Search for the cell housing the specified text and yield its (x, y) center coordinate. 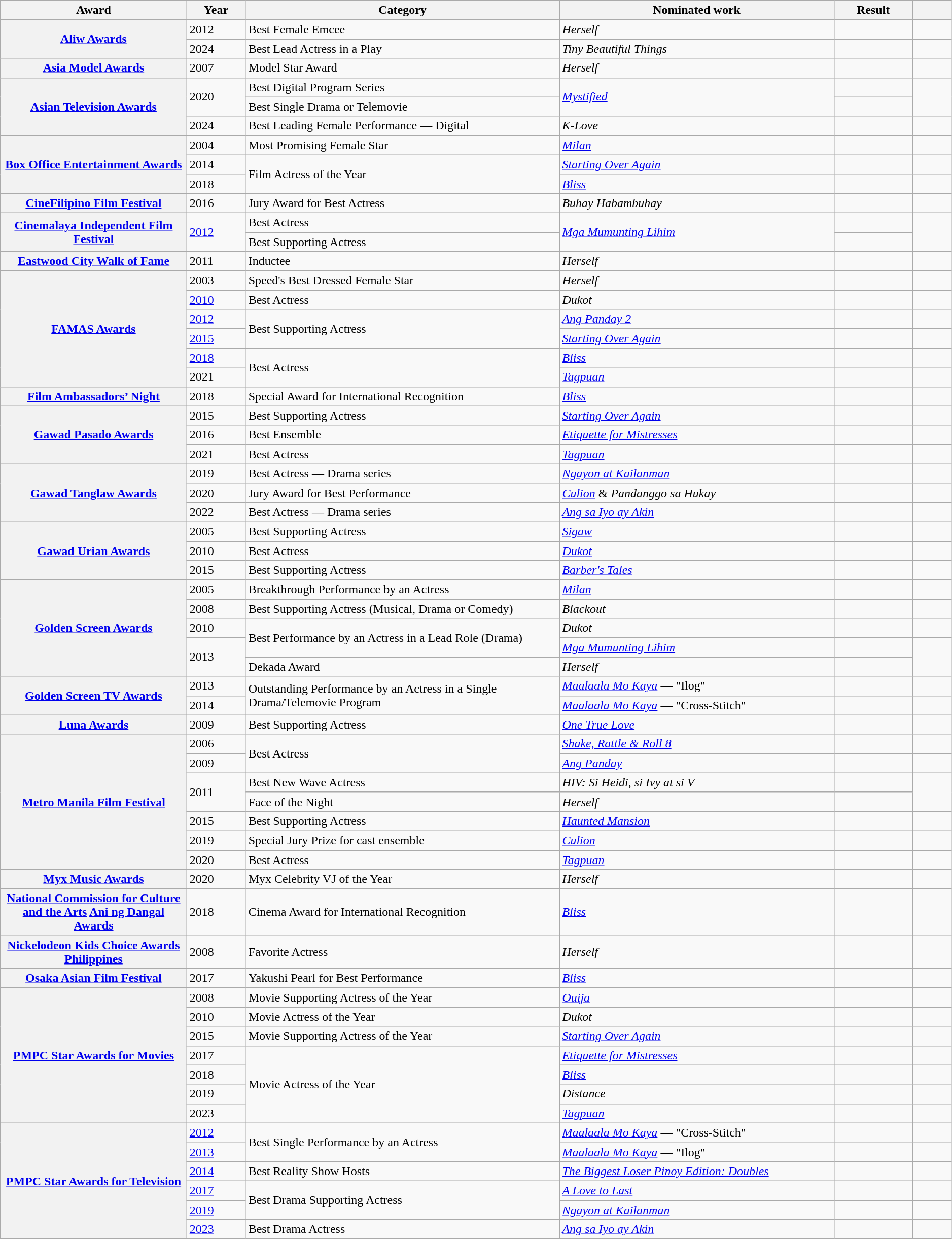
Buhay Habambuhay (697, 203)
Tiny Beautiful Things (697, 49)
Golden Screen TV Awards (93, 696)
Best Single Drama or Telemovie (403, 107)
Osaka Asian Film Festival (93, 978)
Speed's Best Dressed Female Star (403, 281)
Gawad Pasado Awards (93, 435)
Special Award for International Recognition (403, 396)
Best Lead Actress in a Play (403, 49)
Nominated work (697, 10)
PMPC Star Awards for Movies (93, 1055)
Best New Wave Actress (403, 782)
PMPC Star Awards for Television (93, 1181)
Culion & Pandanggo sa Hukay (697, 493)
Jury Award for Best Actress (403, 203)
Blackout (697, 609)
Shake, Rattle & Roll 8 (697, 744)
Mystified (697, 97)
CineFilipino Film Festival (93, 203)
Award (93, 10)
Model Star Award (403, 68)
HIV: Si Heidi, si Ivy at si V (697, 782)
Best Reality Show Hosts (403, 1171)
Cinemalaya Independent Film Festival (93, 232)
Most Promising Female Star (403, 145)
2004 (216, 145)
Best Ensemble (403, 435)
Metro Manila Film Festival (93, 802)
2007 (216, 68)
Year (216, 10)
Ang Panday 2 (697, 319)
Breakthrough Performance by an Actress (403, 590)
Cinema Award for International Recognition (403, 912)
Yakushi Pearl for Best Performance (403, 978)
Film Actress of the Year (403, 174)
Gawad Urian Awards (93, 550)
Luna Awards (93, 725)
Best Digital Program Series (403, 87)
Golden Screen Awards (93, 628)
National Commission for Culture and the Arts Ani ng Dangal Awards (93, 912)
Favorite Actress (403, 952)
Ang Panday (697, 763)
Category (403, 10)
2003 (216, 281)
Asia Model Awards (93, 68)
Special Jury Prize for cast ensemble (403, 840)
A Love to Last (697, 1190)
Box Office Entertainment Awards (93, 164)
Best Leading Female Performance — Digital (403, 126)
Best Drama Supporting Actress (403, 1200)
Distance (697, 1094)
Asian Television Awards (93, 107)
Best Female Emcee (403, 29)
One True Love (697, 725)
Result (873, 10)
Jury Award for Best Performance (403, 493)
Best Drama Actress (403, 1229)
The Biggest Loser Pinoy Edition: Doubles (697, 1171)
Film Ambassadors’ Night (93, 396)
K-Love (697, 126)
Myx Music Awards (93, 879)
Haunted Mansion (697, 821)
Aliw Awards (93, 39)
Best Performance by an Actress in a Lead Role (Drama) (403, 638)
Face of the Night (403, 802)
Culion (697, 840)
Best Single Performance by an Actress (403, 1142)
2022 (216, 512)
Best Supporting Actress (Musical, Drama or Comedy) (403, 609)
Ouija (697, 997)
Gawad Tanglaw Awards (93, 493)
Dekada Award (403, 667)
Outstanding Performance by an Actress in a Single Drama/Telemovie Program (403, 696)
Myx Celebrity VJ of the Year (403, 879)
Barber's Tales (697, 570)
FAMAS Awards (93, 329)
Sigaw (697, 531)
Inductee (403, 261)
Nickelodeon Kids Choice Awards Philippines (93, 952)
2006 (216, 744)
Eastwood City Walk of Fame (93, 261)
